From the cell containing the given text, extract its center point as (X, Y) coordinate. 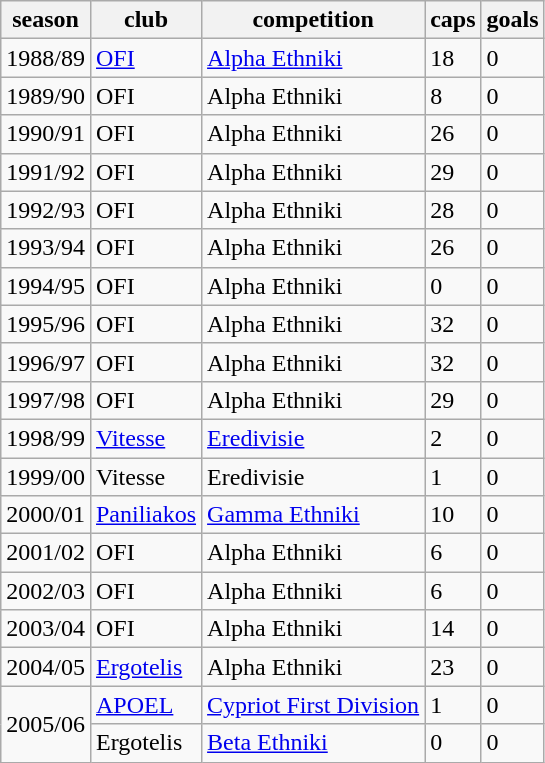
1989/90 (46, 96)
1993/94 (46, 248)
1991/92 (46, 172)
APOEL (146, 705)
club (146, 20)
1995/96 (46, 324)
1992/93 (46, 210)
Paniliakos (146, 515)
2003/04 (46, 629)
caps (453, 20)
1988/89 (46, 58)
2005/06 (46, 724)
1997/98 (46, 400)
2 (453, 438)
season (46, 20)
23 (453, 667)
Cypriot First Division (314, 705)
1990/91 (46, 134)
28 (453, 210)
14 (453, 629)
1999/00 (46, 477)
Gamma Ethniki (314, 515)
goals (512, 20)
10 (453, 515)
Beta Ethniki (314, 743)
2001/02 (46, 553)
1998/99 (46, 438)
2002/03 (46, 591)
competition (314, 20)
1994/95 (46, 286)
2000/01 (46, 515)
1996/97 (46, 362)
2004/05 (46, 667)
18 (453, 58)
8 (453, 96)
